Find where the given text appears and provide that cell's center as (x, y) coordinate. 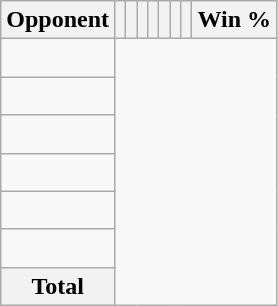
Win % (234, 20)
Opponent (58, 20)
Total (58, 286)
